Capture the cell that displays the provided text and extract its [x, y] central coordinate. 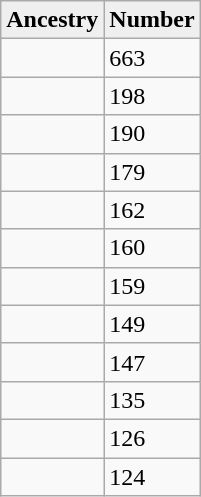
179 [152, 172]
159 [152, 286]
Ancestry [52, 20]
126 [152, 438]
190 [152, 134]
149 [152, 324]
Number [152, 20]
162 [152, 210]
124 [152, 477]
663 [152, 58]
160 [152, 248]
198 [152, 96]
135 [152, 400]
147 [152, 362]
